Detect which cell encompasses the target text, then output its (x, y) center coordinate. 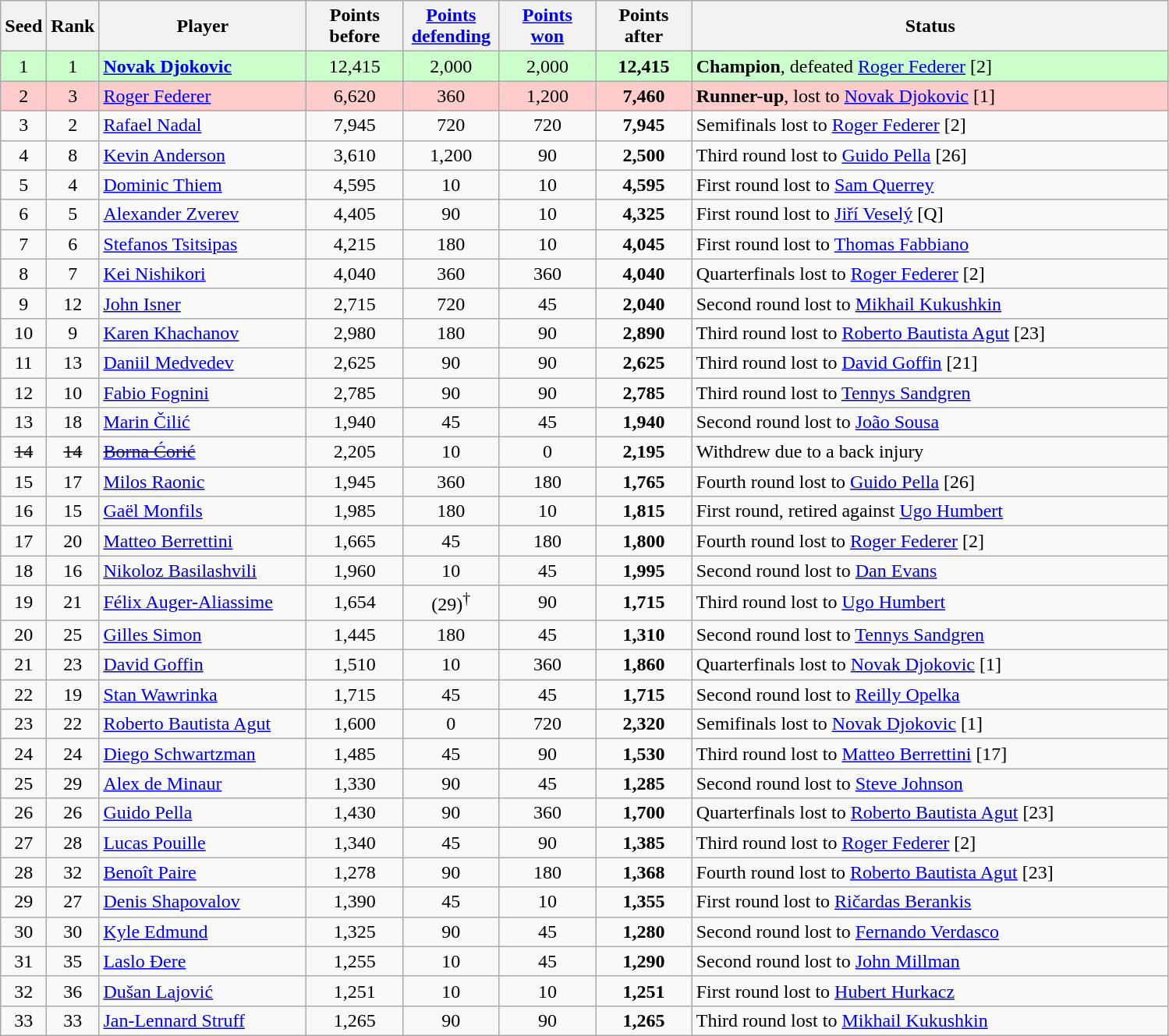
1,600 (355, 724)
2,195 (644, 452)
Semifinals lost to Roger Federer [2] (930, 126)
Third round lost to Ugo Humbert (930, 603)
Third round lost to Roberto Bautista Agut [23] (930, 333)
1,654 (355, 603)
1,995 (644, 571)
Marin Čilić (203, 423)
Stefanos Tsitsipas (203, 244)
Laslo Đere (203, 961)
1,945 (355, 482)
Third round lost to David Goffin [21] (930, 362)
Points won (547, 27)
Kei Nishikori (203, 274)
1,800 (644, 541)
Quarterfinals lost to Roberto Bautista Agut [23] (930, 813)
4,325 (644, 214)
John Isner (203, 303)
Stan Wawrinka (203, 695)
(29)† (452, 603)
Second round lost to João Sousa (930, 423)
Milos Raonic (203, 482)
1,340 (355, 843)
2,205 (355, 452)
1,815 (644, 511)
7,460 (644, 96)
Lucas Pouille (203, 843)
Third round lost to Mikhail Kukushkin (930, 1020)
2,715 (355, 303)
4,215 (355, 244)
1,665 (355, 541)
1,485 (355, 754)
Matteo Berrettini (203, 541)
Roberto Bautista Agut (203, 724)
Second round lost to Reilly Opelka (930, 695)
1,385 (644, 843)
Daniil Medvedev (203, 362)
Quarterfinals lost to Novak Djokovic [1] (930, 665)
1,255 (355, 961)
2,040 (644, 303)
Nikoloz Basilashvili (203, 571)
Gilles Simon (203, 635)
1,325 (355, 932)
Karen Khachanov (203, 333)
1,960 (355, 571)
11 (23, 362)
1,700 (644, 813)
36 (73, 991)
Quarterfinals lost to Roger Federer [2] (930, 274)
Fourth round lost to Roberto Bautista Agut [23] (930, 872)
1,280 (644, 932)
Third round lost to Tennys Sandgren (930, 392)
Second round lost to Steve Johnson (930, 783)
2,500 (644, 155)
Points after (644, 27)
Diego Schwartzman (203, 754)
1,310 (644, 635)
4,045 (644, 244)
Third round lost to Matteo Berrettini [17] (930, 754)
3,610 (355, 155)
1,390 (355, 902)
1,285 (644, 783)
Third round lost to Guido Pella [26] (930, 155)
Second round lost to Dan Evans (930, 571)
David Goffin (203, 665)
Second round lost to John Millman (930, 961)
Félix Auger-Aliassime (203, 603)
Kyle Edmund (203, 932)
First round lost to Thomas Fabbiano (930, 244)
Jan-Lennard Struff (203, 1020)
Second round lost to Fernando Verdasco (930, 932)
Semifinals lost to Novak Djokovic [1] (930, 724)
Denis Shapovalov (203, 902)
First round lost to Sam Querrey (930, 185)
Dominic Thiem (203, 185)
Roger Federer (203, 96)
1,510 (355, 665)
1,430 (355, 813)
1,330 (355, 783)
Player (203, 27)
Fourth round lost to Roger Federer [2] (930, 541)
1,445 (355, 635)
First round lost to Jiří Veselý [Q] (930, 214)
1,530 (644, 754)
Kevin Anderson (203, 155)
1,368 (644, 872)
Borna Ćorić (203, 452)
Runner-up, lost to Novak Djokovic [1] (930, 96)
1,860 (644, 665)
1,278 (355, 872)
Second round lost to Tennys Sandgren (930, 635)
Dušan Lajović (203, 991)
Alexander Zverev (203, 214)
4,405 (355, 214)
Guido Pella (203, 813)
2,980 (355, 333)
Second round lost to Mikhail Kukushkin (930, 303)
Points before (355, 27)
1,290 (644, 961)
Gaël Monfils (203, 511)
Rafael Nadal (203, 126)
1,765 (644, 482)
Rank (73, 27)
Status (930, 27)
Novak Djokovic (203, 66)
6,620 (355, 96)
Fourth round lost to Guido Pella [26] (930, 482)
1,985 (355, 511)
Fabio Fognini (203, 392)
First round, retired against Ugo Humbert (930, 511)
First round lost to Ričardas Berankis (930, 902)
35 (73, 961)
Benoît Paire (203, 872)
2,890 (644, 333)
Seed (23, 27)
2,320 (644, 724)
Alex de Minaur (203, 783)
Withdrew due to a back injury (930, 452)
31 (23, 961)
Champion, defeated Roger Federer [2] (930, 66)
First round lost to Hubert Hurkacz (930, 991)
1,355 (644, 902)
Third round lost to Roger Federer [2] (930, 843)
Points defending (452, 27)
